Capture the cell that displays the provided text and extract its (x, y) central coordinate. 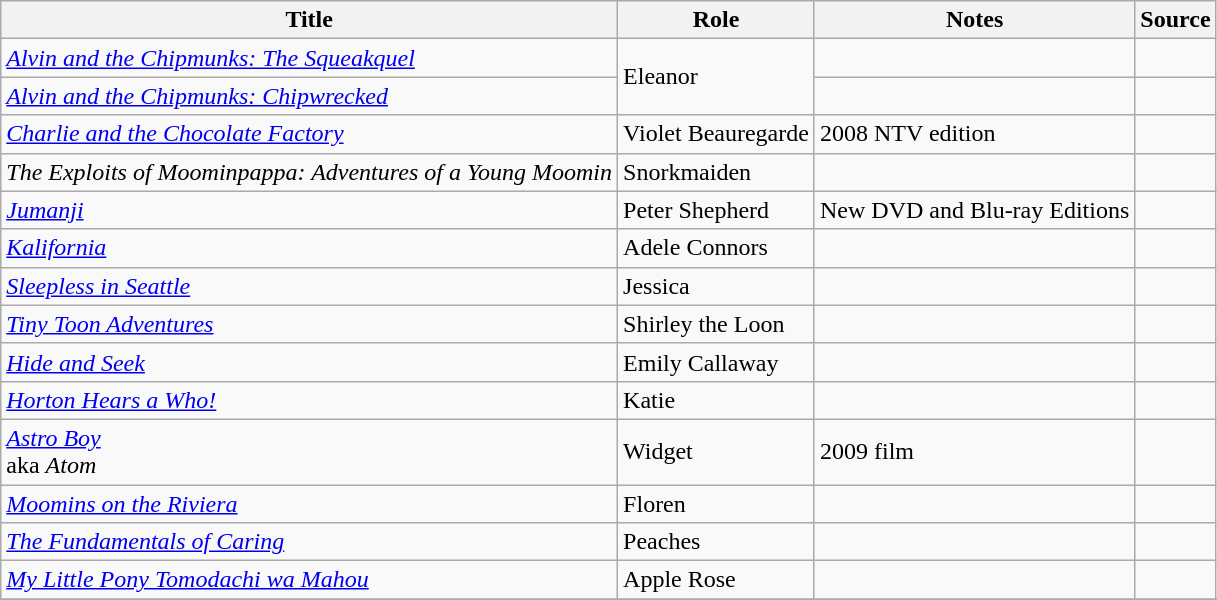
Jessica (716, 286)
Alvin and the Chipmunks: Chipwrecked (310, 96)
Apple Rose (716, 580)
Peter Shepherd (716, 210)
Alvin and the Chipmunks: The Squeakquel (310, 58)
Astro Boyaka Atom (310, 452)
Kalifornia (310, 248)
Widget (716, 452)
Adele Connors (716, 248)
2009 film (974, 452)
The Exploits of Moominpappa: Adventures of a Young Moomin (310, 172)
Hide and Seek (310, 362)
Jumanji (310, 210)
The Fundamentals of Caring (310, 542)
Katie (716, 400)
2008 NTV edition (974, 134)
Peaches (716, 542)
My Little Pony Tomodachi wa Mahou (310, 580)
Title (310, 20)
Emily Callaway (716, 362)
Tiny Toon Adventures (310, 324)
Violet Beauregarde (716, 134)
Floren (716, 503)
Sleepless in Seattle (310, 286)
Shirley the Loon (716, 324)
Notes (974, 20)
Horton Hears a Who! (310, 400)
Eleanor (716, 77)
Moomins on the Riviera (310, 503)
Source (1176, 20)
Charlie and the Chocolate Factory (310, 134)
New DVD and Blu-ray Editions (974, 210)
Role (716, 20)
Snorkmaiden (716, 172)
